Identify which cell holds the provided text, then report its (X, Y) central coordinate. 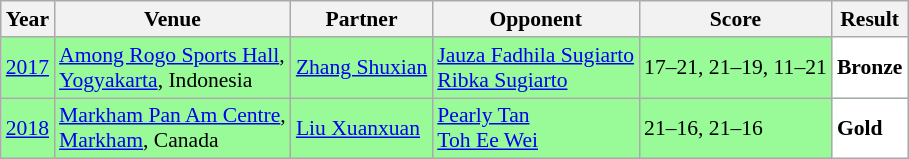
Zhang Shuxian (362, 68)
Opponent (536, 19)
21–16, 21–16 (736, 128)
Markham Pan Am Centre,Markham, Canada (172, 128)
Gold (870, 128)
Result (870, 19)
Bronze (870, 68)
Partner (362, 19)
2017 (28, 68)
Venue (172, 19)
Liu Xuanxuan (362, 128)
2018 (28, 128)
Among Rogo Sports Hall,Yogyakarta, Indonesia (172, 68)
Score (736, 19)
Year (28, 19)
Pearly Tan Toh Ee Wei (536, 128)
17–21, 21–19, 11–21 (736, 68)
Jauza Fadhila Sugiarto Ribka Sugiarto (536, 68)
